Determine the [x, y] coordinate at the center of the cell enclosing the given text.  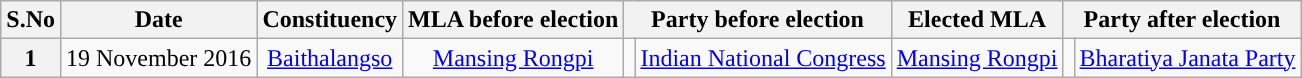
Constituency [330, 20]
Bharatiya Janata Party [1188, 58]
S.No [31, 20]
Baithalangso [330, 58]
Party after election [1182, 20]
Party before election [758, 20]
1 [31, 58]
Elected MLA [977, 20]
MLA before election [514, 20]
19 November 2016 [158, 58]
Date [158, 20]
Indian National Congress [763, 58]
